Search for the cell housing the specified text and yield its [x, y] center coordinate. 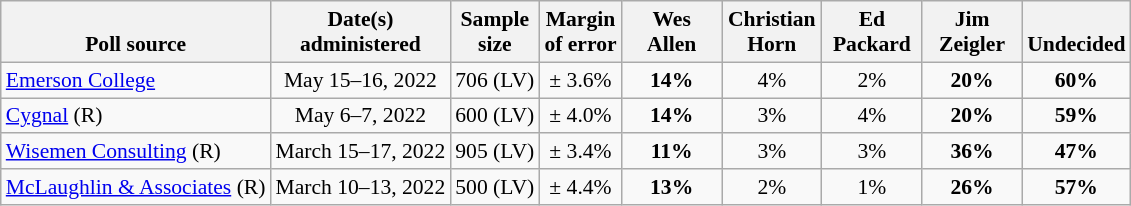
600 (LV) [494, 116]
Undecided [1076, 32]
Cygnal (R) [136, 116]
March 10–13, 2022 [360, 187]
57% [1076, 187]
± 4.4% [580, 187]
± 4.0% [580, 116]
EdPackard [872, 32]
WesAllen [672, 32]
60% [1076, 80]
± 3.4% [580, 152]
13% [672, 187]
500 (LV) [494, 187]
26% [972, 187]
March 15–17, 2022 [360, 152]
Marginof error [580, 32]
± 3.6% [580, 80]
Wisemen Consulting (R) [136, 152]
Poll source [136, 32]
McLaughlin & Associates (R) [136, 187]
May 15–16, 2022 [360, 80]
May 6–7, 2022 [360, 116]
59% [1076, 116]
ChristianHorn [772, 32]
905 (LV) [494, 152]
Emerson College [136, 80]
706 (LV) [494, 80]
JimZeigler [972, 32]
1% [872, 187]
11% [672, 152]
Date(s)administered [360, 32]
36% [972, 152]
Samplesize [494, 32]
47% [1076, 152]
